Pinpoint the cell where the given text exists, returning its (x, y) midpoint coordinate. 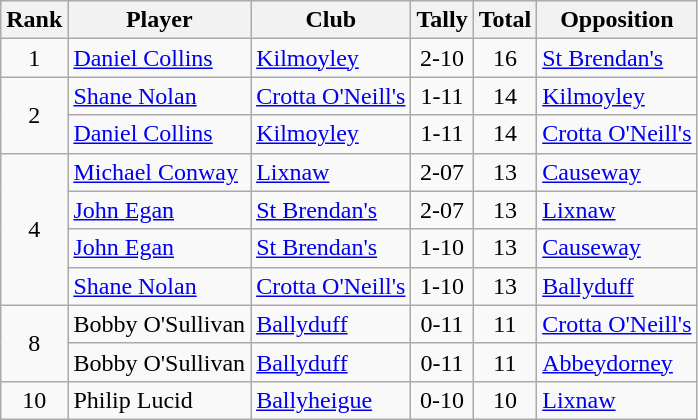
Rank (34, 20)
0-10 (442, 400)
16 (505, 58)
Club (331, 20)
2 (34, 115)
2-10 (442, 58)
Total (505, 20)
Opposition (617, 20)
Michael Conway (160, 172)
Philip Lucid (160, 400)
4 (34, 229)
8 (34, 343)
1 (34, 58)
Player (160, 20)
Abbeydorney (617, 362)
Tally (442, 20)
Ballyheigue (331, 400)
